Extract the [x, y] coordinate from the center of the cell holding the provided text.  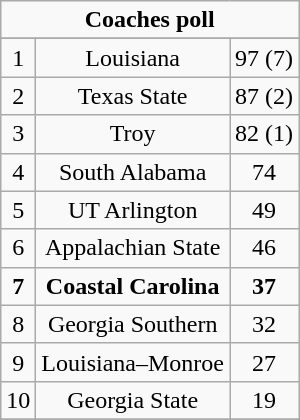
87 (2) [264, 96]
Troy [133, 134]
5 [18, 210]
49 [264, 210]
South Alabama [133, 172]
37 [264, 286]
6 [18, 248]
27 [264, 362]
1 [18, 58]
46 [264, 248]
2 [18, 96]
19 [264, 400]
Louisiana [133, 58]
10 [18, 400]
74 [264, 172]
8 [18, 324]
3 [18, 134]
32 [264, 324]
UT Arlington [133, 210]
97 (7) [264, 58]
4 [18, 172]
Texas State [133, 96]
Coaches poll [150, 20]
82 (1) [264, 134]
9 [18, 362]
Louisiana–Monroe [133, 362]
Coastal Carolina [133, 286]
Appalachian State [133, 248]
Georgia State [133, 400]
7 [18, 286]
Georgia Southern [133, 324]
